From the cell containing the given text, extract its center point as [x, y] coordinate. 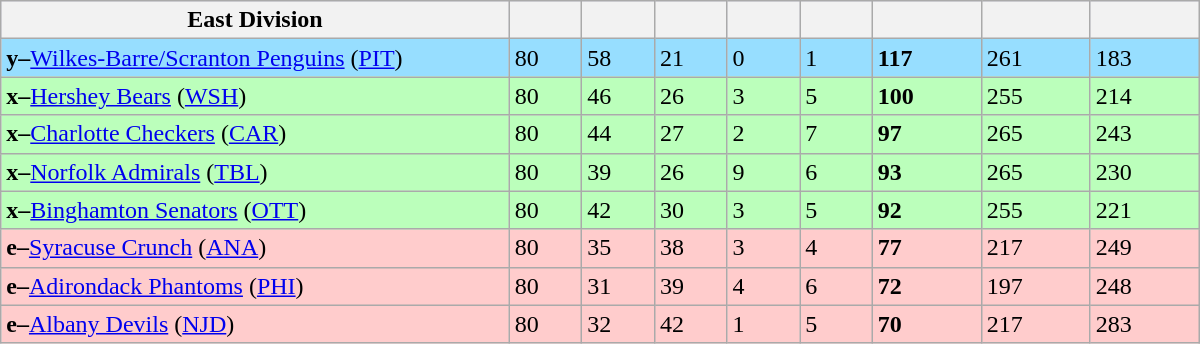
46 [618, 96]
y–Wilkes-Barre/Scranton Penguins (PIT) [255, 58]
7 [836, 134]
e–Albany Devils (NJD) [255, 324]
100 [926, 96]
97 [926, 134]
221 [1144, 210]
x–Norfolk Admirals (TBL) [255, 172]
East Division [255, 20]
70 [926, 324]
58 [618, 58]
93 [926, 172]
30 [690, 210]
117 [926, 58]
x–Binghamton Senators (OTT) [255, 210]
92 [926, 210]
249 [1144, 248]
32 [618, 324]
72 [926, 286]
31 [618, 286]
183 [1144, 58]
0 [764, 58]
230 [1144, 172]
243 [1144, 134]
e–Adirondack Phantoms (PHI) [255, 286]
283 [1144, 324]
27 [690, 134]
261 [1036, 58]
248 [1144, 286]
21 [690, 58]
44 [618, 134]
x–Hershey Bears (WSH) [255, 96]
x–Charlotte Checkers (CAR) [255, 134]
9 [764, 172]
2 [764, 134]
197 [1036, 286]
214 [1144, 96]
38 [690, 248]
35 [618, 248]
e–Syracuse Crunch (ANA) [255, 248]
77 [926, 248]
